Scan for the cell matching the given text and deliver its (x, y) coordinate at center. 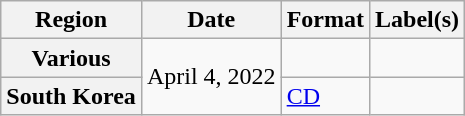
Format (325, 20)
Region (72, 20)
April 4, 2022 (211, 77)
CD (325, 96)
Date (211, 20)
Various (72, 58)
South Korea (72, 96)
Label(s) (416, 20)
